From the cell containing the given text, extract its center point as [X, Y] coordinate. 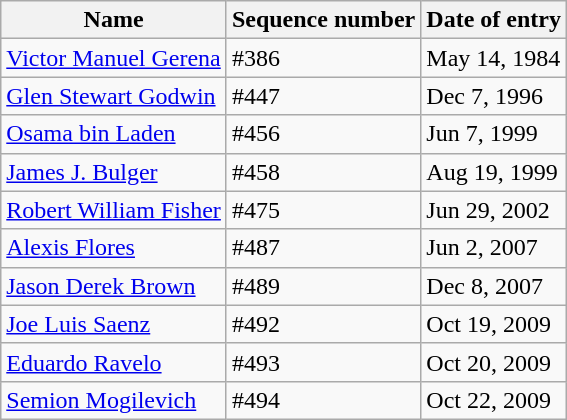
James J. Bulger [114, 172]
#475 [323, 210]
Jason Derek Brown [114, 286]
Name [114, 20]
#386 [323, 58]
Eduardo Ravelo [114, 362]
Jun 7, 1999 [494, 134]
Victor Manuel Gerena [114, 58]
Oct 19, 2009 [494, 324]
Robert William Fisher [114, 210]
#492 [323, 324]
#493 [323, 362]
Glen Stewart Godwin [114, 96]
#487 [323, 248]
#489 [323, 286]
#447 [323, 96]
Sequence number [323, 20]
Jun 29, 2002 [494, 210]
#494 [323, 400]
Oct 22, 2009 [494, 400]
Oct 20, 2009 [494, 362]
Dec 8, 2007 [494, 286]
#456 [323, 134]
Joe Luis Saenz [114, 324]
May 14, 1984 [494, 58]
Semion Mogilevich [114, 400]
#458 [323, 172]
Alexis Flores [114, 248]
Dec 7, 1996 [494, 96]
Date of entry [494, 20]
Jun 2, 2007 [494, 248]
Osama bin Laden [114, 134]
Aug 19, 1999 [494, 172]
